Provide the (X, Y) coordinate of the cell's center where the given text is located.  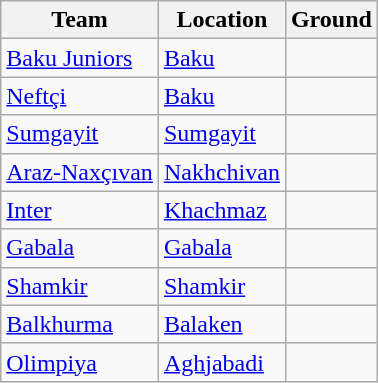
Balaken (222, 324)
Neftçi (80, 96)
Khachmaz (222, 210)
Nakhchivan (222, 172)
Olimpiya (80, 362)
Ground (331, 20)
Araz-Naxçıvan (80, 172)
Balkhurma (80, 324)
Location (222, 20)
Team (80, 20)
Baku Juniors (80, 58)
Inter (80, 210)
Aghjabadi (222, 362)
